Provide the [x, y] coordinate of the cell's center where the given text is located.  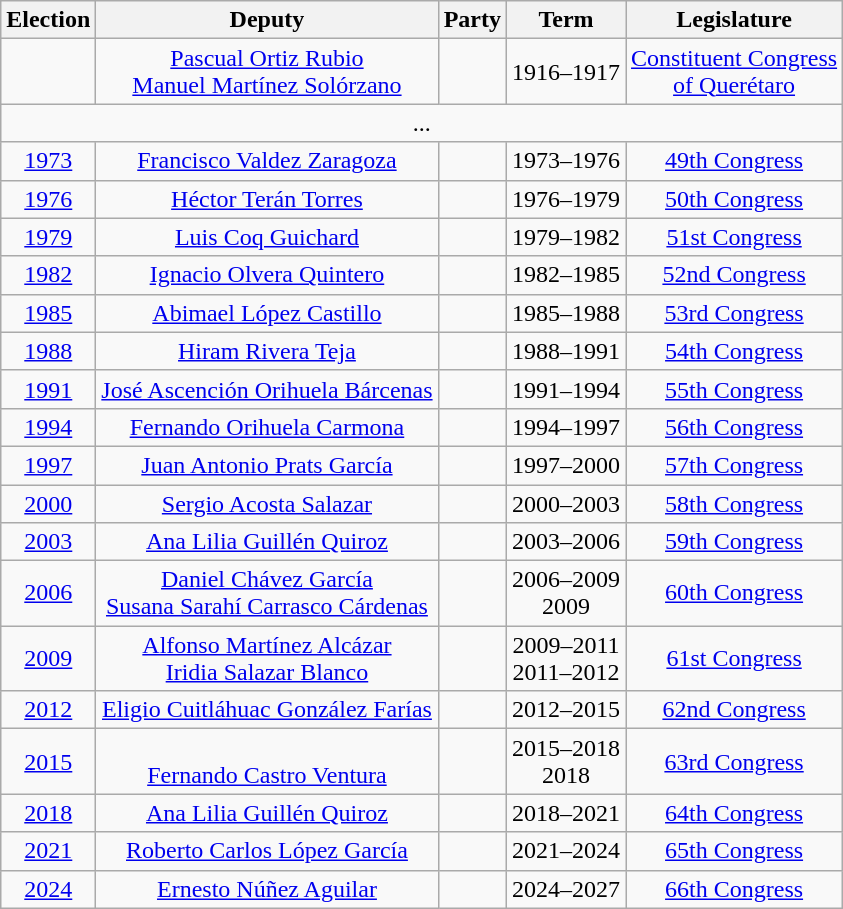
2006 [48, 594]
Eligio Cuitláhuac González Farías [267, 710]
1976 [48, 199]
2018–2021 [566, 813]
64th Congress [734, 813]
Abimael López Castillo [267, 313]
2009 [48, 658]
1991 [48, 389]
Pascual Ortiz RubioManuel Martínez Solórzano [267, 72]
66th Congress [734, 889]
1997–2000 [566, 465]
Ignacio Olvera Quintero [267, 275]
Hiram Rivera Teja [267, 351]
65th Congress [734, 851]
60th Congress [734, 594]
Alfonso Martínez AlcázarIridia Salazar Blanco [267, 658]
Fernando Castro Ventura [267, 762]
52nd Congress [734, 275]
2024–2027 [566, 889]
Constituent Congressof Querétaro [734, 72]
2024 [48, 889]
56th Congress [734, 427]
1985 [48, 313]
49th Congress [734, 161]
2003 [48, 542]
Legislature [734, 20]
Fernando Orihuela Carmona [267, 427]
1976–1979 [566, 199]
1994 [48, 427]
Deputy [267, 20]
58th Congress [734, 503]
Luis Coq Guichard [267, 237]
1973–1976 [566, 161]
2012 [48, 710]
2018 [48, 813]
Roberto Carlos López García [267, 851]
2000 [48, 503]
1916–1917 [566, 72]
2012–2015 [566, 710]
1991–1994 [566, 389]
62nd Congress [734, 710]
Election [48, 20]
55th Congress [734, 389]
Party [472, 20]
José Ascención Orihuela Bárcenas [267, 389]
2009–20112011–2012 [566, 658]
2021 [48, 851]
1997 [48, 465]
1994–1997 [566, 427]
Héctor Terán Torres [267, 199]
Daniel Chávez GarcíaSusana Sarahí Carrasco Cárdenas [267, 594]
50th Congress [734, 199]
1979–1982 [566, 237]
1979 [48, 237]
1982–1985 [566, 275]
1988 [48, 351]
57th Congress [734, 465]
51st Congress [734, 237]
... [422, 123]
1985–1988 [566, 313]
1973 [48, 161]
2021–2024 [566, 851]
1982 [48, 275]
Francisco Valdez Zaragoza [267, 161]
54th Congress [734, 351]
61st Congress [734, 658]
2003–2006 [566, 542]
Term [566, 20]
Sergio Acosta Salazar [267, 503]
53rd Congress [734, 313]
2006–20092009 [566, 594]
Ernesto Núñez Aguilar [267, 889]
59th Congress [734, 542]
2015 [48, 762]
Juan Antonio Prats García [267, 465]
63rd Congress [734, 762]
2000–2003 [566, 503]
2015–20182018 [566, 762]
1988–1991 [566, 351]
